From the cell containing the given text, extract its center point as [X, Y] coordinate. 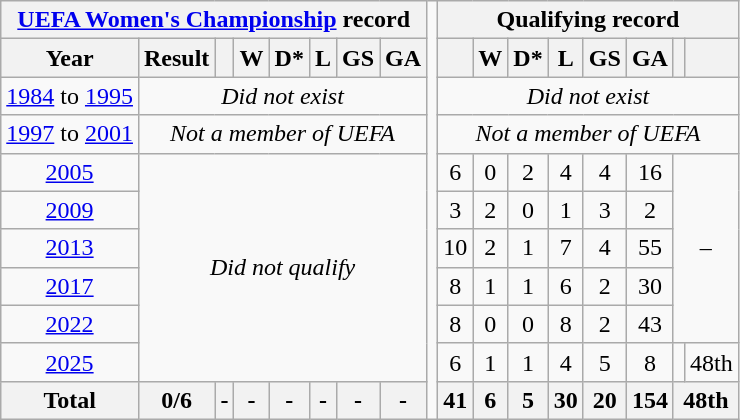
Year [70, 58]
2013 [70, 248]
41 [456, 400]
Did not qualify [282, 267]
0/6 [176, 400]
43 [650, 324]
Total [70, 400]
1997 to 2001 [70, 134]
10 [456, 248]
2025 [70, 362]
2017 [70, 286]
154 [650, 400]
2022 [70, 324]
2005 [70, 172]
Qualifying record [588, 20]
20 [604, 400]
1984 to 1995 [70, 96]
7 [566, 248]
Result [176, 58]
2009 [70, 210]
16 [650, 172]
– [706, 248]
UEFA Women's Championship record [214, 20]
55 [650, 248]
